Provide the [X, Y] coordinate of the cell's center where the given text is located.  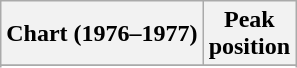
Chart (1976–1977) [102, 34]
Peakposition [249, 34]
